Determine the [X, Y] coordinate at the center of the cell enclosing the given text.  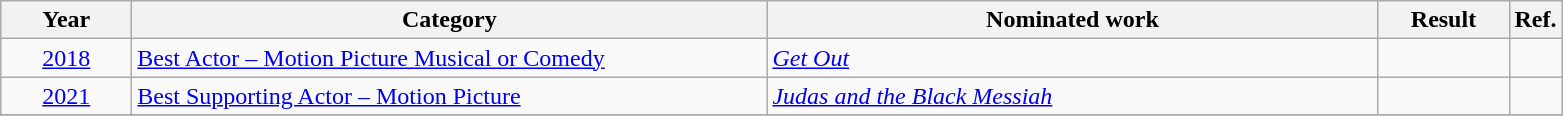
Result [1444, 20]
Get Out [1072, 58]
2018 [66, 58]
Ref. [1536, 20]
Category [450, 20]
Best Actor – Motion Picture Musical or Comedy [450, 58]
2021 [66, 96]
Best Supporting Actor – Motion Picture [450, 96]
Nominated work [1072, 20]
Judas and the Black Messiah [1072, 96]
Year [66, 20]
